Return the [X, Y] coordinate for the center point of the cell that contains the specified text.  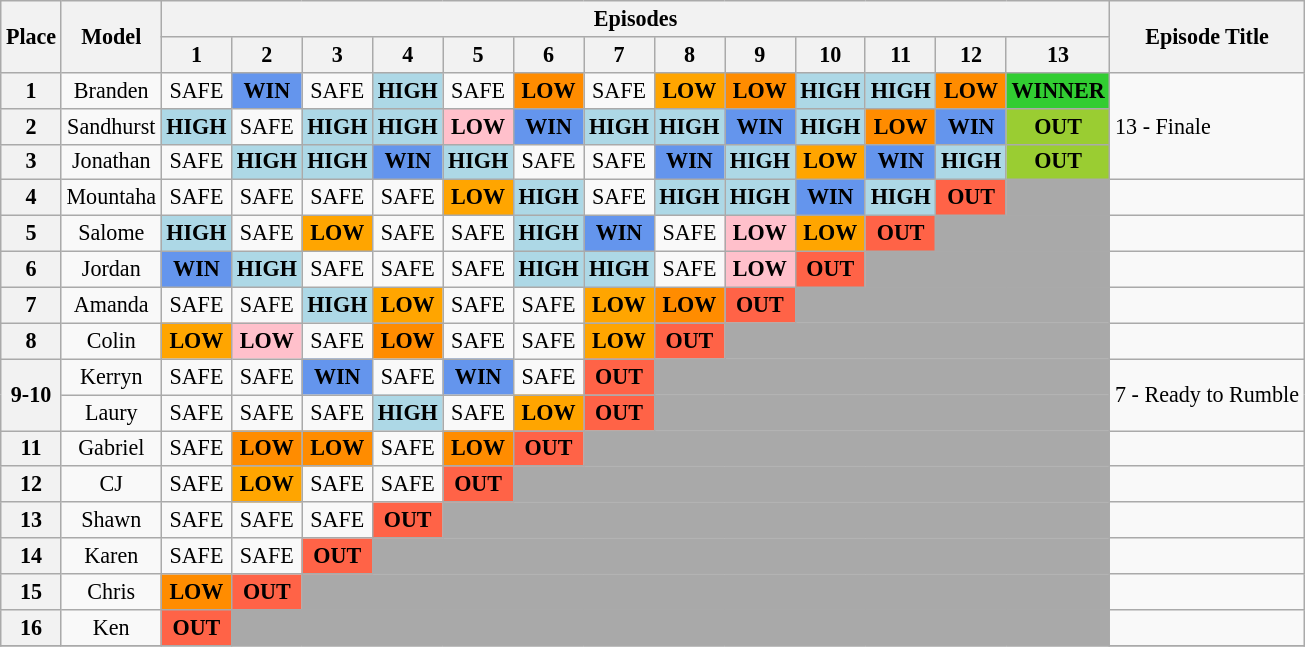
Colin [111, 341]
Sandhurst [111, 126]
13 - Finale [1207, 126]
Shawn [111, 520]
Episodes [636, 18]
Model [111, 36]
10 [830, 54]
Place [32, 36]
9 [760, 54]
14 [32, 556]
15 [32, 591]
Salome [111, 233]
Episode Title [1207, 36]
Jonathan [111, 162]
16 [32, 627]
Amanda [111, 305]
Mountaha [111, 198]
Chris [111, 591]
7 - Ready to Rumble [1207, 395]
Laury [111, 412]
CJ [111, 484]
Ken [111, 627]
9-10 [32, 395]
Gabriel [111, 448]
Jordan [111, 269]
WINNER [1058, 90]
Kerryn [111, 377]
Karen [111, 556]
Branden [111, 90]
